Extract the (X, Y) coordinate from the center of the cell holding the provided text.  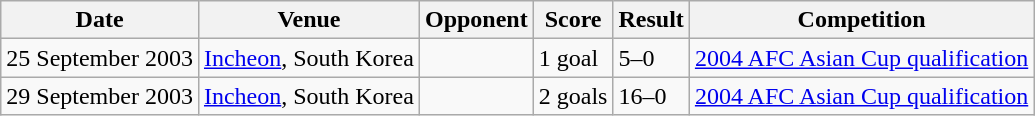
5–0 (651, 58)
Result (651, 20)
Score (573, 20)
25 September 2003 (100, 58)
16–0 (651, 96)
1 goal (573, 58)
2 goals (573, 96)
Venue (308, 20)
Competition (861, 20)
Date (100, 20)
Opponent (476, 20)
29 September 2003 (100, 96)
